Capture the cell that displays the provided text and extract its [x, y] central coordinate. 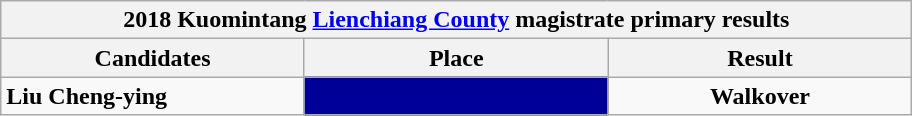
Liu Cheng-ying [153, 96]
Place [456, 58]
Result [760, 58]
2018 Kuomintang Lienchiang County magistrate primary results [456, 20]
Walkover [760, 96]
Candidates [153, 58]
